Find where the given text appears and provide that cell's center as [X, Y] coordinate. 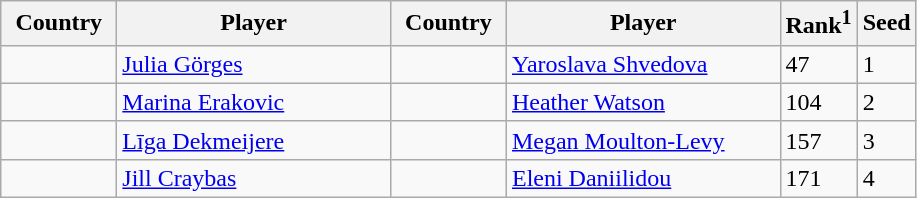
3 [886, 140]
Seed [886, 24]
Megan Moulton-Levy [643, 140]
Eleni Daniilidou [643, 178]
4 [886, 178]
Julia Görges [254, 64]
Yaroslava Shvedova [643, 64]
Marina Erakovic [254, 102]
2 [886, 102]
Jill Craybas [254, 178]
157 [818, 140]
104 [818, 102]
47 [818, 64]
1 [886, 64]
Heather Watson [643, 102]
Līga Dekmeijere [254, 140]
Rank1 [818, 24]
171 [818, 178]
